Pinpoint the cell where the given text exists, returning its [X, Y] midpoint coordinate. 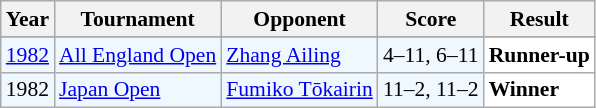
All England Open [138, 55]
Japan Open [138, 90]
Year [28, 19]
Score [431, 19]
Opponent [300, 19]
11–2, 11–2 [431, 90]
Runner-up [540, 55]
Winner [540, 90]
Fumiko Tōkairin [300, 90]
4–11, 6–11 [431, 55]
Result [540, 19]
Tournament [138, 19]
Zhang Ailing [300, 55]
